Capture the cell that displays the provided text and extract its (x, y) central coordinate. 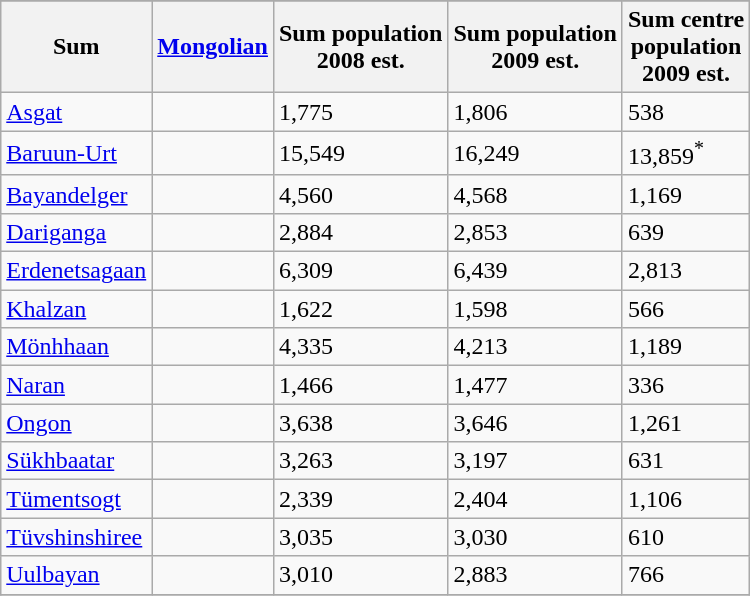
Uulbayan (76, 575)
Mongolian (213, 47)
1,466 (360, 385)
566 (686, 309)
13,859* (686, 154)
2,884 (360, 232)
336 (686, 385)
Sükhbaatar (76, 461)
538 (686, 112)
6,309 (360, 271)
2,404 (535, 499)
1,775 (360, 112)
Sum centrepopulation2009 est. (686, 47)
6,439 (535, 271)
Sum (76, 47)
Khalzan (76, 309)
Ongon (76, 423)
Baruun-Urt (76, 154)
4,335 (360, 347)
3,010 (360, 575)
610 (686, 537)
3,030 (535, 537)
1,169 (686, 194)
1,261 (686, 423)
Tüvshinshiree (76, 537)
1,806 (535, 112)
3,646 (535, 423)
4,560 (360, 194)
3,035 (360, 537)
766 (686, 575)
Naran (76, 385)
Dariganga (76, 232)
Sum population2008 est. (360, 47)
Asgat (76, 112)
4,568 (535, 194)
Sum population2009 est. (535, 47)
Mönhhaan (76, 347)
1,106 (686, 499)
639 (686, 232)
16,249 (535, 154)
2,339 (360, 499)
2,853 (535, 232)
3,263 (360, 461)
1,189 (686, 347)
3,638 (360, 423)
Tümentsogt (76, 499)
4,213 (535, 347)
15,549 (360, 154)
1,598 (535, 309)
3,197 (535, 461)
2,883 (535, 575)
1,622 (360, 309)
631 (686, 461)
Bayandelger (76, 194)
Erdenetsagaan (76, 271)
2,813 (686, 271)
1,477 (535, 385)
